Extract the [X, Y] coordinate from the center of the cell holding the provided text.  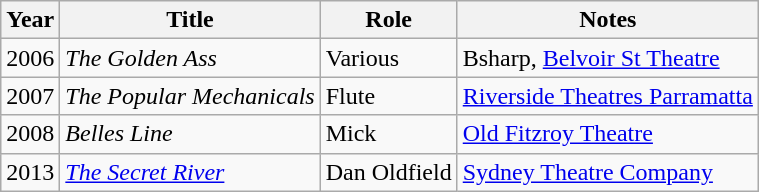
The Secret River [190, 172]
2008 [30, 134]
Old Fitzroy Theatre [608, 134]
Sydney Theatre Company [608, 172]
2007 [30, 96]
The Golden Ass [190, 58]
Mick [388, 134]
Notes [608, 20]
Dan Oldfield [388, 172]
Role [388, 20]
2006 [30, 58]
Year [30, 20]
The Popular Mechanicals [190, 96]
Flute [388, 96]
Title [190, 20]
Riverside Theatres Parramatta [608, 96]
Bsharp, Belvoir St Theatre [608, 58]
Belles Line [190, 134]
Various [388, 58]
2013 [30, 172]
